Capture the cell that displays the provided text and extract its [X, Y] central coordinate. 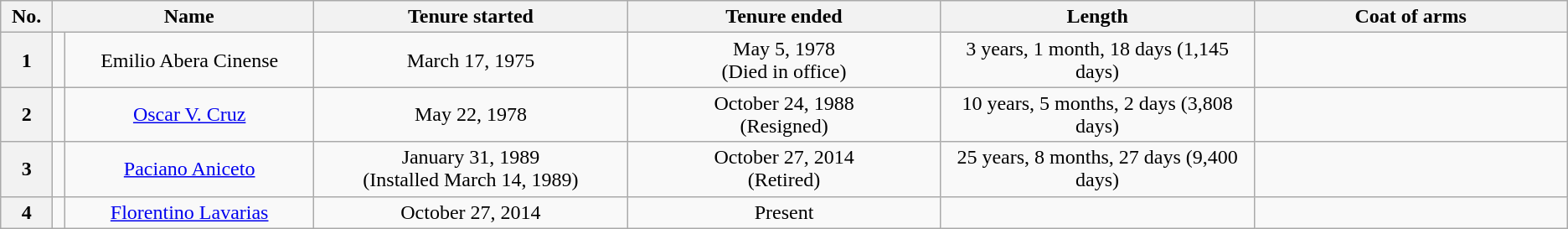
Tenure started [471, 17]
4 [27, 212]
25 years, 8 months, 27 days (9,400 days) [1097, 169]
Present [784, 212]
May 5, 1978(Died in office) [784, 60]
Length [1097, 17]
Florentino Lavarias [189, 212]
3 years, 1 month, 18 days (1,145 days) [1097, 60]
March 17, 1975 [471, 60]
Coat of arms [1411, 17]
Oscar V. Cruz [189, 114]
October 27, 2014 [471, 212]
May 22, 1978 [471, 114]
2 [27, 114]
1 [27, 60]
No. [27, 17]
January 31, 1989(Installed March 14, 1989) [471, 169]
Emilio Abera Cinense [189, 60]
Tenure ended [784, 17]
October 24, 1988(Resigned) [784, 114]
10 years, 5 months, 2 days (3,808 days) [1097, 114]
3 [27, 169]
Name [189, 17]
October 27, 2014(Retired) [784, 169]
Paciano Aniceto [189, 169]
